Scan for the cell matching the given text and deliver its (x, y) coordinate at center. 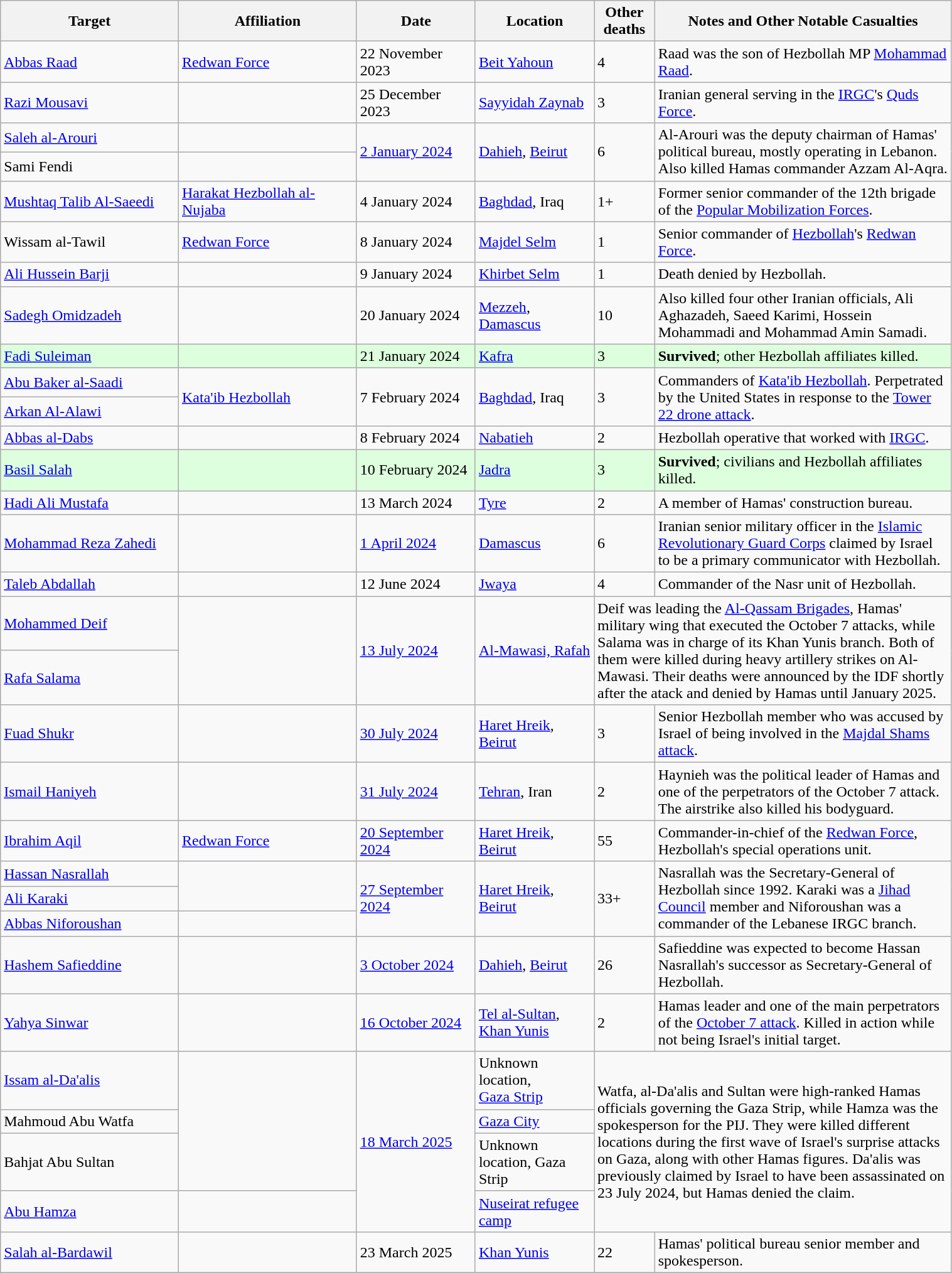
Gaza City (535, 1121)
A member of Hamas' construction bureau. (803, 503)
Death denied by Hezbollah. (803, 274)
3 October 2024 (415, 965)
Iranian senior military officer in the Islamic Revolutionary Guard Corps claimed by Israel to be a primary communicator with Hezbollah. (803, 544)
Sadegh Omidzadeh (90, 315)
Damascus (535, 544)
Rafa Salama (90, 678)
55 (625, 841)
16 October 2024 (415, 1023)
22 (625, 1252)
Hashem Safieddine (90, 965)
Majdel Selm (535, 242)
27 September 2024 (415, 899)
Al-Mawasi, Rafah (535, 650)
Fadi Suleiman (90, 356)
Location (535, 21)
Abbas Niforoushan (90, 923)
1 April 2024 (415, 544)
Mezzeh, Damascus (535, 315)
Mohammad Reza Zahedi (90, 544)
Fuad Shukr (90, 734)
Bahjat Abu Sultan (90, 1162)
20 September 2024 (415, 841)
1+ (625, 201)
22 November 2023 (415, 62)
13 March 2024 (415, 503)
Other deaths (625, 21)
Basil Salah (90, 470)
Haynieh was the political leader of Hamas and one of the perpetrators of the October 7 attack. The airstrike also killed his bodyguard. (803, 792)
30 July 2024 (415, 734)
Sami Fendi (90, 166)
10 (625, 315)
8 January 2024 (415, 242)
Tyre (535, 503)
Ibrahim Aqil (90, 841)
Mohammed Deif (90, 624)
Kafra (535, 356)
Ali Karaki (90, 899)
Razi Mousavi (90, 103)
Also killed four other Iranian officials, Ali Aghazadeh, Saeed Karimi, Hossein Mohammadi and Mohammad Amin Samadi. (803, 315)
Ali Hussein Barji (90, 274)
Abbas Raad (90, 62)
Saleh al-Arouri (90, 137)
2 January 2024 (415, 152)
Target (90, 21)
Raad was the son of Hezbollah MP Mohammad Raad. (803, 62)
7 February 2024 (415, 397)
Senior Hezbollah member who was accused by Israel of being involved in the Majdal Shams attack. (803, 734)
Hezbollah operative that worked with IRGC. (803, 438)
Safieddine was expected to become Hassan Nasrallah's successor as Secretary-General of Hezbollah. (803, 965)
Survived; other Hezbollah affiliates killed. (803, 356)
Taleb Abdallah (90, 584)
Kata'ib Hezbollah (267, 397)
Senior commander of Hezbollah's Redwan Force. (803, 242)
Hamas' political bureau senior member and spokesperson. (803, 1252)
Beit Yahoun (535, 62)
Hamas leader and one of the main perpetrators of the October 7 attack. Killed in action while not being Israel's initial target. (803, 1023)
Jadra (535, 470)
31 July 2024 (415, 792)
Sayyidah Zaynab (535, 103)
Nuseirat refugee camp (535, 1211)
23 March 2025 (415, 1252)
Abbas al-Dabs (90, 438)
Wissam al-Tawil (90, 242)
Jwaya (535, 584)
Iranian general serving in the IRGC's Quds Force. (803, 103)
Notes and Other Notable Casualties (803, 21)
Arkan Al-Alawi (90, 411)
Commanders of Kata'ib Hezbollah. Perpetrated by the United States in response to the Tower 22 drone attack. (803, 397)
18 March 2025 (415, 1141)
26 (625, 965)
Survived; civilians and Hezbollah affiliates killed. (803, 470)
13 July 2024 (415, 650)
9 January 2024 (415, 274)
Nabatieh (535, 438)
Abu Baker al-Saadi (90, 382)
4 January 2024 (415, 201)
21 January 2024 (415, 356)
Issam al-Da'alis (90, 1080)
Yahya Sinwar (90, 1023)
Harakat Hezbollah al-Nujaba (267, 201)
Hassan Nasrallah (90, 874)
Affiliation (267, 21)
8 February 2024 (415, 438)
Khirbet Selm (535, 274)
Commander-in-chief of the Redwan Force, Hezbollah's special operations unit. (803, 841)
Mahmoud Abu Watfa (90, 1121)
Unknown location,Gaza Strip (535, 1080)
Ismail Haniyeh (90, 792)
25 December 2023 (415, 103)
Unknown location, Gaza Strip (535, 1162)
Al-Arouri was the deputy chairman of Hamas' political bureau, mostly operating in Lebanon. Also killed Hamas commander Azzam Al-Aqra. (803, 152)
10 February 2024 (415, 470)
Salah al-Bardawil (90, 1252)
Hadi Ali Mustafa (90, 503)
12 June 2024 (415, 584)
Date (415, 21)
Tel al-Sultan, Khan Yunis (535, 1023)
33+ (625, 899)
Tehran, Iran (535, 792)
Commander of the Nasr unit of Hezbollah. (803, 584)
Abu Hamza (90, 1211)
Mushtaq Talib Al-Saeedi (90, 201)
Khan Yunis (535, 1252)
20 January 2024 (415, 315)
Former senior commander of the 12th brigade of the Popular Mobilization Forces. (803, 201)
